Extract the (x, y) coordinate from the center of the cell holding the provided text.  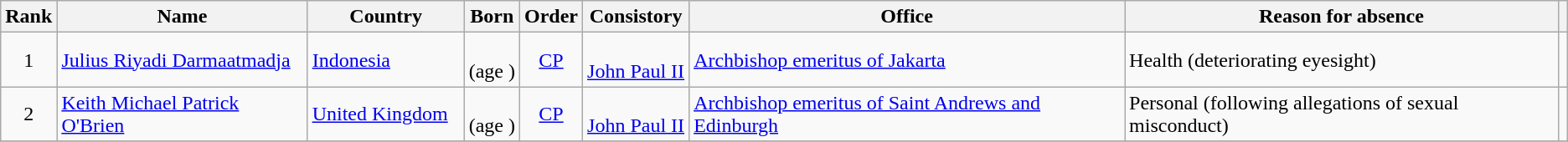
Consistory (637, 17)
Country (385, 17)
Health (deteriorating eyesight) (1342, 60)
2 (28, 114)
Julius Riyadi Darmaatmadja (183, 60)
Order (551, 17)
Archbishop emeritus of Jakarta (907, 60)
Archbishop emeritus of Saint Andrews and Edinburgh (907, 114)
Reason for absence (1342, 17)
Born (492, 17)
United Kingdom (385, 114)
Rank (28, 17)
1 (28, 60)
Indonesia (385, 60)
Name (183, 17)
Personal (following allegations of sexual misconduct) (1342, 114)
Keith Michael Patrick O'Brien (183, 114)
Office (907, 17)
